Capture the cell that displays the provided text and extract its (X, Y) central coordinate. 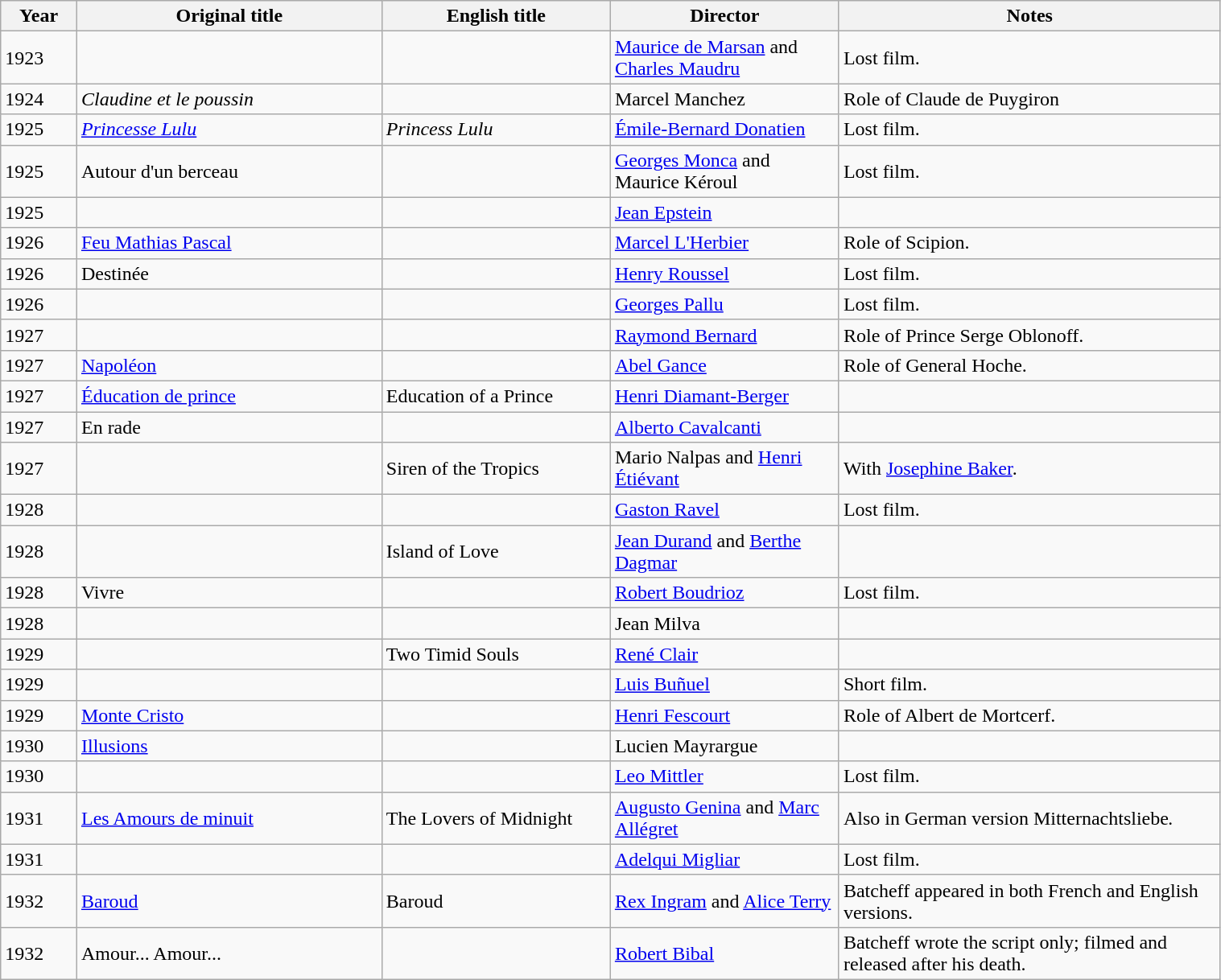
Napoléon (229, 365)
Émile-Bernard Donatien (724, 130)
En rade (229, 427)
Mario Nalpas and Henri Étiévant (724, 468)
Luis Buñuel (724, 685)
Henry Roussel (724, 274)
Robert Boudrioz (724, 593)
Princess Lulu (496, 130)
Jean Milva (724, 624)
Vivre (229, 593)
Autour d'un berceau (229, 171)
Batcheff appeared in both French and English versions. (1029, 901)
Island of Love (496, 552)
Georges Pallu (724, 304)
Leo Mittler (724, 776)
Director (724, 16)
Destinée (229, 274)
Princesse Lulu (229, 130)
Role of Claude de Puygiron (1029, 99)
Claudine et le poussin (229, 99)
Role of Scipion. (1029, 243)
Raymond Bernard (724, 335)
Year (39, 16)
Short film. (1029, 685)
Original title (229, 16)
Georges Monca and Maurice Kéroul (724, 171)
Gaston Ravel (724, 510)
Jean Durand and Berthe Dagmar (724, 552)
Alberto Cavalcanti (724, 427)
1924 (39, 99)
Abel Gance (724, 365)
Les Amours de minuit (229, 817)
English title (496, 16)
Notes (1029, 16)
Monte Cristo (229, 715)
Marcel Manchez (724, 99)
Rex Ingram and Alice Terry (724, 901)
Augusto Genina and Marc Allégret (724, 817)
Siren of the Tropics (496, 468)
Jean Epstein (724, 212)
Illusions (229, 746)
With Josephine Baker. (1029, 468)
Lucien Mayrargue (724, 746)
Adelqui Migliar (724, 859)
Education of a Prince (496, 396)
Robert Bibal (724, 953)
Feu Mathias Pascal (229, 243)
René Clair (724, 654)
Amour... Amour... (229, 953)
Also in German version Mitternachtsliebe. (1029, 817)
1923 (39, 58)
Henri Diamant-Berger (724, 396)
Role of Albert de Mortcerf. (1029, 715)
Two Timid Souls (496, 654)
The Lovers of Midnight (496, 817)
Role of General Hoche. (1029, 365)
Éducation de prince (229, 396)
Batcheff wrote the script only; filmed and released after his death. (1029, 953)
Role of Prince Serge Oblonoff. (1029, 335)
Maurice de Marsan and Charles Maudru (724, 58)
Marcel L'Herbier (724, 243)
Henri Fescourt (724, 715)
